Pinpoint the cell where the given text exists, returning its (x, y) midpoint coordinate. 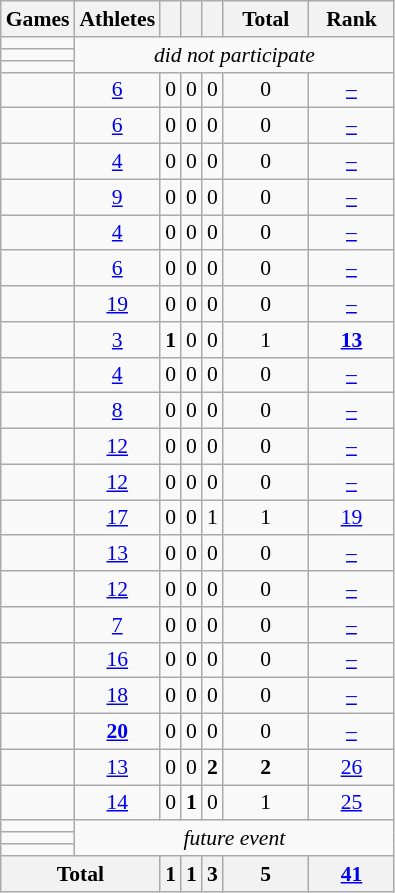
Rank (352, 19)
did not participate (234, 55)
8 (117, 411)
16 (117, 660)
5 (266, 874)
17 (117, 518)
7 (117, 625)
Athletes (117, 19)
future event (234, 839)
9 (117, 197)
26 (352, 767)
20 (117, 732)
25 (352, 803)
18 (117, 696)
Games (38, 19)
14 (117, 803)
41 (352, 874)
